Pinpoint the cell where the given text exists, returning its [X, Y] midpoint coordinate. 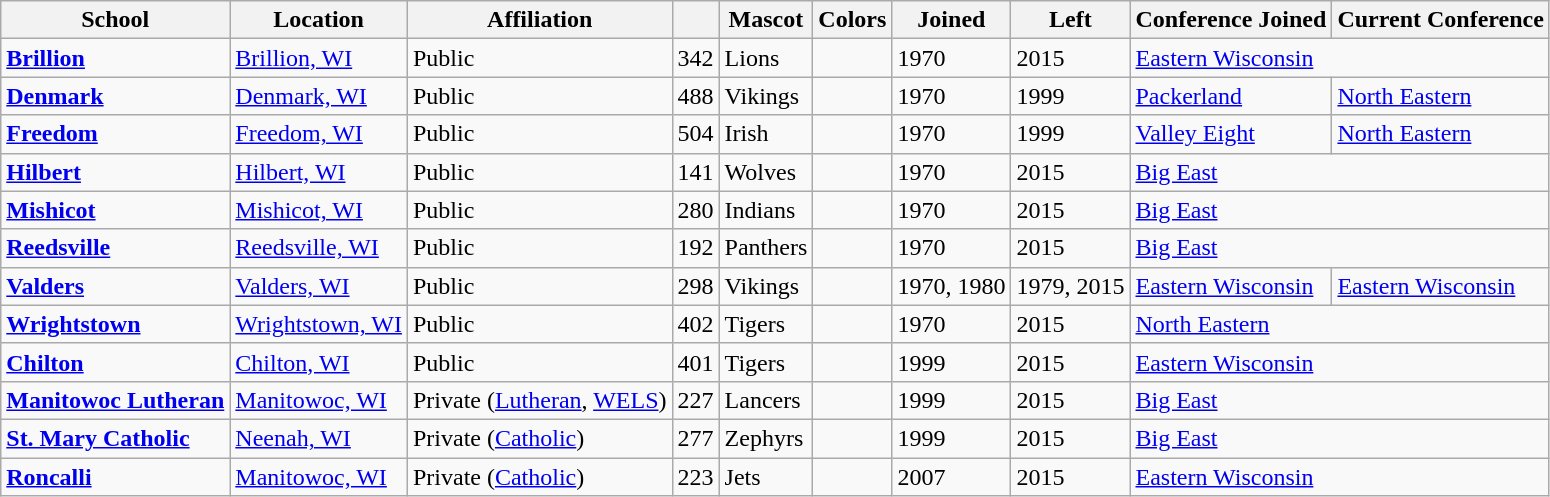
Mishicot [116, 210]
Lions [766, 58]
Affiliation [540, 20]
Brillion [116, 58]
Manitowoc Lutheran [116, 400]
Current Conference [1440, 20]
277 [696, 438]
Valley Eight [1231, 134]
Irish [766, 134]
488 [696, 96]
Zephyrs [766, 438]
342 [696, 58]
1970, 1980 [952, 286]
Brillion, WI [319, 58]
Jets [766, 477]
Mishicot, WI [319, 210]
Denmark, WI [319, 96]
Packerland [1231, 96]
Chilton [116, 362]
Lancers [766, 400]
Private (Lutheran, WELS) [540, 400]
401 [696, 362]
298 [696, 286]
280 [696, 210]
Roncalli [116, 477]
504 [696, 134]
Valders [116, 286]
Denmark [116, 96]
Left [1070, 20]
227 [696, 400]
141 [696, 172]
Chilton, WI [319, 362]
Reedsville, WI [319, 248]
School [116, 20]
1979, 2015 [1070, 286]
Hilbert [116, 172]
192 [696, 248]
402 [696, 324]
Location [319, 20]
2007 [952, 477]
Hilbert, WI [319, 172]
Wrightstown [116, 324]
Wrightstown, WI [319, 324]
223 [696, 477]
Valders, WI [319, 286]
Wolves [766, 172]
Freedom [116, 134]
Reedsville [116, 248]
Colors [852, 20]
Mascot [766, 20]
Freedom, WI [319, 134]
Panthers [766, 248]
Indians [766, 210]
Neenah, WI [319, 438]
Conference Joined [1231, 20]
Joined [952, 20]
St. Mary Catholic [116, 438]
